From the cell containing the given text, extract its center point as [X, Y] coordinate. 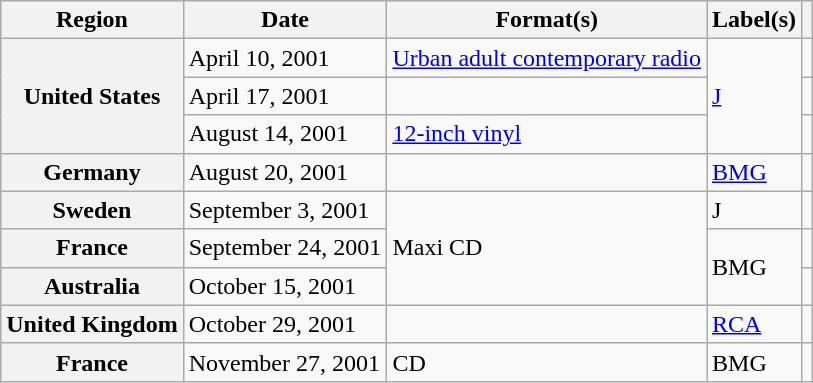
Urban adult contemporary radio [547, 58]
CD [547, 362]
Australia [92, 286]
Format(s) [547, 20]
Sweden [92, 210]
Date [285, 20]
United States [92, 96]
October 15, 2001 [285, 286]
April 10, 2001 [285, 58]
August 14, 2001 [285, 134]
Region [92, 20]
August 20, 2001 [285, 172]
September 24, 2001 [285, 248]
Label(s) [754, 20]
United Kingdom [92, 324]
Maxi CD [547, 248]
October 29, 2001 [285, 324]
November 27, 2001 [285, 362]
September 3, 2001 [285, 210]
12-inch vinyl [547, 134]
RCA [754, 324]
Germany [92, 172]
April 17, 2001 [285, 96]
